Provide the [x, y] coordinate of the cell's center where the given text is located.  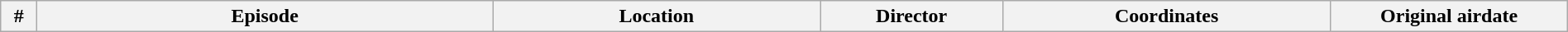
Location [657, 16]
Coordinates [1166, 16]
Episode [265, 16]
Director [911, 16]
Original airdate [1449, 16]
# [19, 16]
